Extract the (x, y) coordinate from the center of the cell holding the provided text.  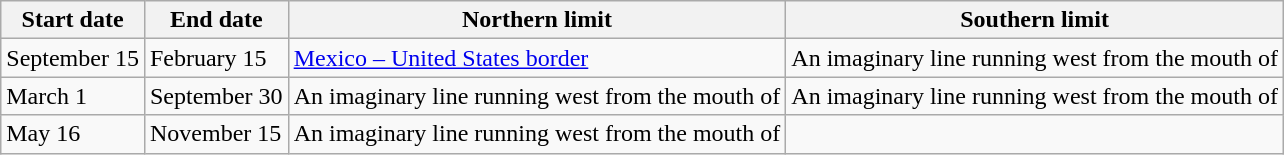
Southern limit (1035, 20)
September 15 (73, 58)
Start date (73, 20)
Mexico – United States border (537, 58)
March 1 (73, 96)
February 15 (216, 58)
September 30 (216, 96)
May 16 (73, 134)
End date (216, 20)
Northern limit (537, 20)
November 15 (216, 134)
